Extract the [X, Y] coordinate from the center of the cell holding the provided text.  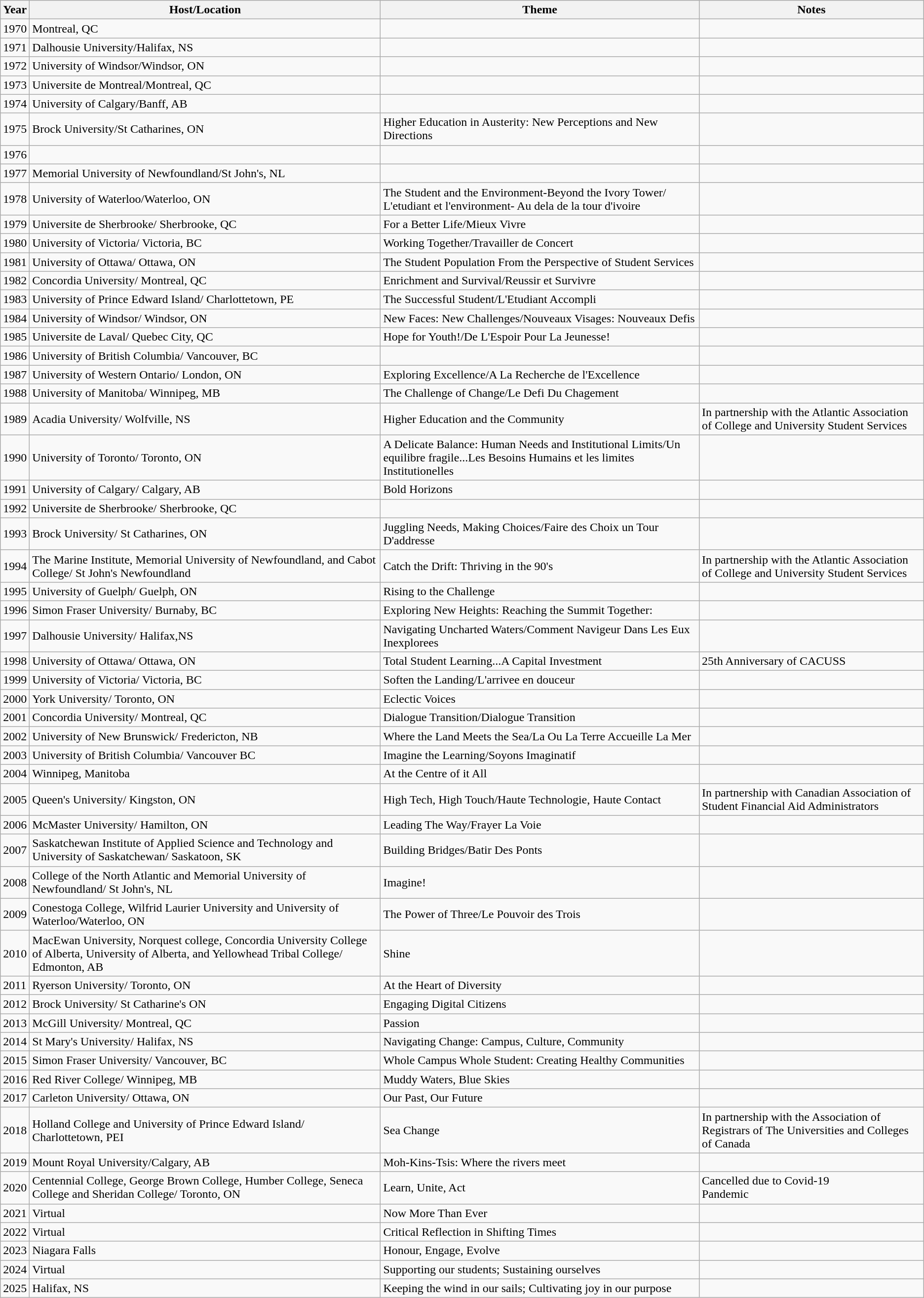
Memorial University of Newfoundland/St John's, NL [205, 173]
University of Prince Edward Island/ Charlottetown, PE [205, 300]
University of New Brunswick/ Fredericton, NB [205, 736]
2024 [15, 1269]
Simon Fraser University/ Burnaby, BC [205, 610]
1971 [15, 47]
MacEwan University, Norquest college, Concordia University College of Alberta, University of Alberta, and Yellowhead Tribal College/ Edmonton, AB [205, 953]
University of Calgary/ Calgary, AB [205, 490]
New Faces: New Challenges/Nouveaux Visages: Nouveaux Defis [540, 318]
Navigating Uncharted Waters/Comment Navigeur Dans Les Eux Inexplorees [540, 636]
1972 [15, 66]
1999 [15, 680]
Cancelled due to Covid-19Pandemic [811, 1187]
2022 [15, 1232]
2012 [15, 1004]
Halifax, NS [205, 1288]
Theme [540, 10]
Muddy Waters, Blue Skies [540, 1079]
1983 [15, 300]
University of Manitoba/ Winnipeg, MB [205, 393]
2005 [15, 800]
Shine [540, 953]
1993 [15, 534]
2006 [15, 825]
1985 [15, 337]
2018 [15, 1130]
2004 [15, 774]
2020 [15, 1187]
1986 [15, 356]
The Student and the Environment-Beyond the Ivory Tower/ L'etudiant et l'environment- Au dela de la tour d'ivoire [540, 198]
Building Bridges/Batir Des Ponts [540, 850]
Rising to the Challenge [540, 591]
York University/ Toronto, ON [205, 699]
1974 [15, 104]
1995 [15, 591]
25th Anniversary of CACUSS [811, 661]
2023 [15, 1251]
McMaster University/ Hamilton, ON [205, 825]
At the Heart of Diversity [540, 985]
Honour, Engage, Evolve [540, 1251]
University of Guelph/ Guelph, ON [205, 591]
Niagara Falls [205, 1251]
1997 [15, 636]
Higher Education and the Community [540, 419]
2015 [15, 1061]
Keeping the wind in our sails; Cultivating joy in our purpose [540, 1288]
Working Together/Travailler de Concert [540, 243]
2019 [15, 1162]
Total Student Learning...A Capital Investment [540, 661]
1989 [15, 419]
Carleton University/ Ottawa, ON [205, 1098]
Now More Than Ever [540, 1213]
1970 [15, 29]
University of Waterloo/Waterloo, ON [205, 198]
2016 [15, 1079]
In partnership with Canadian Association of Student Financial Aid Administrators [811, 800]
1982 [15, 281]
2009 [15, 914]
1990 [15, 458]
Supporting our students; Sustaining ourselves [540, 1269]
Red River College/ Winnipeg, MB [205, 1079]
Holland College and University of Prince Edward Island/ Charlottetown, PEI [205, 1130]
2001 [15, 718]
2008 [15, 882]
University of British Columbia/ Vancouver, BC [205, 356]
Dalhousie University/Halifax, NS [205, 47]
2013 [15, 1023]
Brock University/ St Catharine's ON [205, 1004]
Eclectic Voices [540, 699]
University of Windsor/ Windsor, ON [205, 318]
Sea Change [540, 1130]
1991 [15, 490]
Where the Land Meets the Sea/La Ou La Terre Accueille La Mer [540, 736]
University of Toronto/ Toronto, ON [205, 458]
Catch the Drift: Thriving in the 90's [540, 566]
The Student Population From the Perspective of Student Services [540, 262]
University of Windsor/Windsor, ON [205, 66]
1980 [15, 243]
St Mary's University/ Halifax, NS [205, 1042]
Hope for Youth!/De L'Espoir Pour La Jeunesse! [540, 337]
2017 [15, 1098]
Whole Campus Whole Student: Creating Healthy Communities [540, 1061]
Notes [811, 10]
Exploring New Heights: Reaching the Summit Together: [540, 610]
Winnipeg, Manitoba [205, 774]
Acadia University/ Wolfville, NS [205, 419]
2002 [15, 736]
Exploring Excellence/A La Recherche de l'Excellence [540, 375]
Brock University/ St Catharines, ON [205, 534]
Moh-Kins-Tsis: Where the rivers meet [540, 1162]
Dalhousie University/ Halifax,NS [205, 636]
Imagine the Learning/Soyons Imaginatif [540, 755]
1996 [15, 610]
2014 [15, 1042]
The Marine Institute, Memorial University of Newfoundland, and Cabot College/ St John's Newfoundland [205, 566]
A Delicate Balance: Human Needs and Institutional Limits/Un equilibre fragile...Les Besoins Humains et les limites Institutionelles [540, 458]
2007 [15, 850]
Simon Fraser University/ Vancouver, BC [205, 1061]
Queen's University/ Kingston, ON [205, 800]
Enrichment and Survival/Reussir et Survivre [540, 281]
University of Calgary/Banff, AB [205, 104]
1975 [15, 129]
Mount Royal University/Calgary, AB [205, 1162]
Passion [540, 1023]
2011 [15, 985]
2000 [15, 699]
Ryerson University/ Toronto, ON [205, 985]
Our Past, Our Future [540, 1098]
2021 [15, 1213]
Bold Horizons [540, 490]
Imagine! [540, 882]
McGill University/ Montreal, QC [205, 1023]
1976 [15, 154]
Critical Reflection in Shifting Times [540, 1232]
1981 [15, 262]
The Successful Student/L'Etudiant Accompli [540, 300]
2003 [15, 755]
1979 [15, 224]
Centennial College, George Brown College, Humber College, Seneca College and Sheridan College/ Toronto, ON [205, 1187]
1973 [15, 85]
Conestoga College, Wilfrid Laurier University and University of Waterloo/Waterloo, ON [205, 914]
University of Western Ontario/ London, ON [205, 375]
Soften the Landing/L'arrivee en douceur [540, 680]
Saskatchewan Institute of Applied Science and Technology and University of Saskatchewan/ Saskatoon, SK [205, 850]
Brock University/St Catharines, ON [205, 129]
2010 [15, 953]
For a Better Life/Mieux Vivre [540, 224]
1977 [15, 173]
1984 [15, 318]
Higher Education in Austerity: New Perceptions and New Directions [540, 129]
Engaging Digital Citizens [540, 1004]
1994 [15, 566]
1978 [15, 198]
Montreal, QC [205, 29]
2025 [15, 1288]
1998 [15, 661]
University of British Columbia/ Vancouver BC [205, 755]
Universite de Laval/ Quebec City, QC [205, 337]
Leading The Way/Frayer La Voie [540, 825]
1987 [15, 375]
Juggling Needs, Making Choices/Faire des Choix un Tour D'addresse [540, 534]
At the Centre of it All [540, 774]
Year [15, 10]
High Tech, High Touch/Haute Technologie, Haute Contact [540, 800]
Navigating Change: Campus, Culture, Community [540, 1042]
Universite de Montreal/Montreal, QC [205, 85]
In partnership with the Association of Registrars of The Universities and Colleges of Canada [811, 1130]
College of the North Atlantic and Memorial University of Newfoundland/ St John's, NL [205, 882]
1988 [15, 393]
Host/Location [205, 10]
1992 [15, 508]
Learn, Unite, Act [540, 1187]
The Challenge of Change/Le Defi Du Chagement [540, 393]
Dialogue Transition/Dialogue Transition [540, 718]
The Power of Three/Le Pouvoir des Trois [540, 914]
